Output the [X, Y] coordinate of the center of the cell containing the given text.  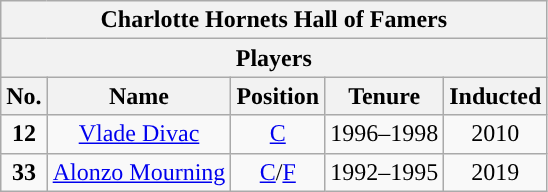
C/F [278, 172]
1992–1995 [384, 172]
C [278, 134]
1996–1998 [384, 134]
No. [24, 96]
33 [24, 172]
Tenure [384, 96]
Players [274, 58]
2019 [496, 172]
Vlade Divac [139, 134]
Inducted [496, 96]
2010 [496, 134]
12 [24, 134]
Alonzo Mourning [139, 172]
Position [278, 96]
Charlotte Hornets Hall of Famers [274, 20]
Name [139, 96]
